Return (X, Y) of the center of cell containing provided text 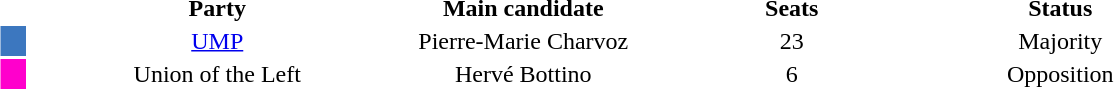
UMP (217, 41)
6 (792, 74)
Union of the Left (217, 74)
Pierre-Marie Charvoz (523, 41)
23 (792, 41)
Hervé Bottino (523, 74)
